Locate the cell with the specified text and output its (X, Y) center coordinate. 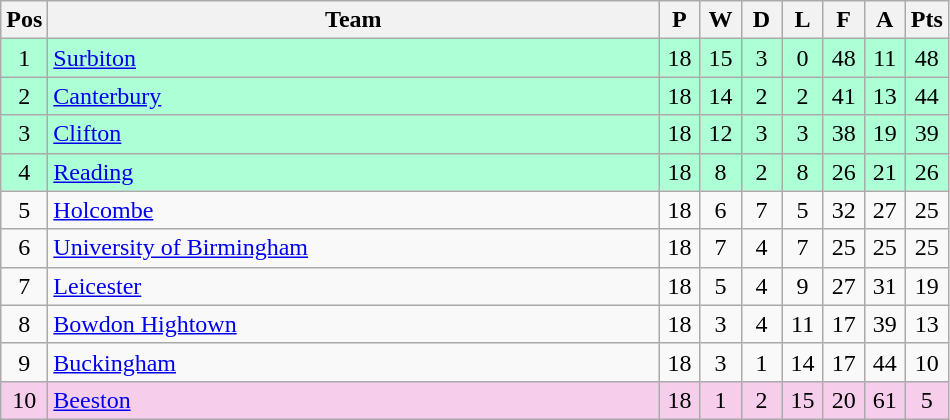
20 (844, 400)
Surbiton (354, 58)
W (720, 20)
Pts (926, 20)
L (802, 20)
Beeston (354, 400)
Clifton (354, 134)
Canterbury (354, 96)
D (762, 20)
32 (844, 210)
21 (884, 172)
Holcombe (354, 210)
38 (844, 134)
Buckingham (354, 362)
A (884, 20)
P (680, 20)
Pos (24, 20)
41 (844, 96)
F (844, 20)
University of Birmingham (354, 248)
Reading (354, 172)
12 (720, 134)
0 (802, 58)
Team (354, 20)
Leicester (354, 286)
61 (884, 400)
31 (884, 286)
Bowdon Hightown (354, 324)
